Locate the cell with the specified text and output its [X, Y] center coordinate. 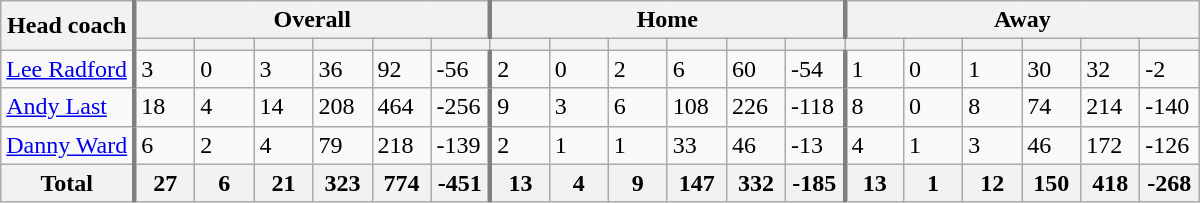
418 [1110, 183]
-2 [1170, 69]
-13 [814, 145]
-140 [1170, 107]
172 [1110, 145]
30 [1052, 69]
Andy Last [68, 107]
150 [1052, 183]
332 [756, 183]
-54 [814, 69]
92 [402, 69]
Lee Radford [68, 69]
-451 [460, 183]
Danny Ward [68, 145]
108 [696, 107]
21 [284, 183]
Overall [312, 20]
323 [342, 183]
-118 [814, 107]
-256 [460, 107]
Head coach [68, 26]
Home [667, 20]
-268 [1170, 183]
Total [68, 183]
147 [696, 183]
74 [1052, 107]
60 [756, 69]
12 [992, 183]
774 [402, 183]
464 [402, 107]
32 [1110, 69]
79 [342, 145]
27 [164, 183]
-185 [814, 183]
208 [342, 107]
-126 [1170, 145]
226 [756, 107]
36 [342, 69]
-56 [460, 69]
18 [164, 107]
214 [1110, 107]
14 [284, 107]
218 [402, 145]
Away [1021, 20]
-139 [460, 145]
33 [696, 145]
